For the text-containing cell, return its midpoint in [X, Y] coordinate format. 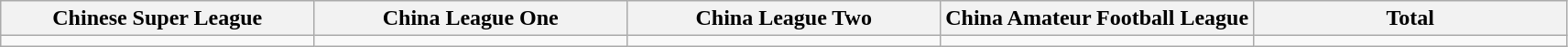
Total [1410, 18]
China Amateur Football League [1097, 18]
Chinese Super League [158, 18]
China League One [471, 18]
China League Two [784, 18]
